Find where the given text appears and provide that cell's center as (x, y) coordinate. 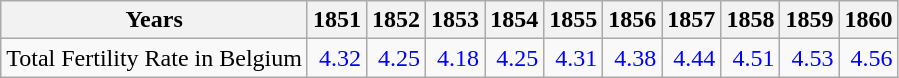
1853 (456, 20)
1858 (750, 20)
1851 (336, 20)
4.32 (336, 58)
Years (154, 20)
4.38 (632, 58)
Total Fertility Rate in Belgium (154, 58)
1852 (396, 20)
1855 (574, 20)
4.51 (750, 58)
4.53 (810, 58)
4.18 (456, 58)
1854 (514, 20)
4.44 (692, 58)
1860 (868, 20)
1856 (632, 20)
1859 (810, 20)
1857 (692, 20)
4.56 (868, 58)
4.31 (574, 58)
